Output the [X, Y] coordinate of the center of the cell containing the given text.  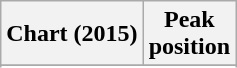
Peakposition [189, 34]
Chart (2015) [72, 34]
